Search for the cell housing the specified text and yield its [X, Y] center coordinate. 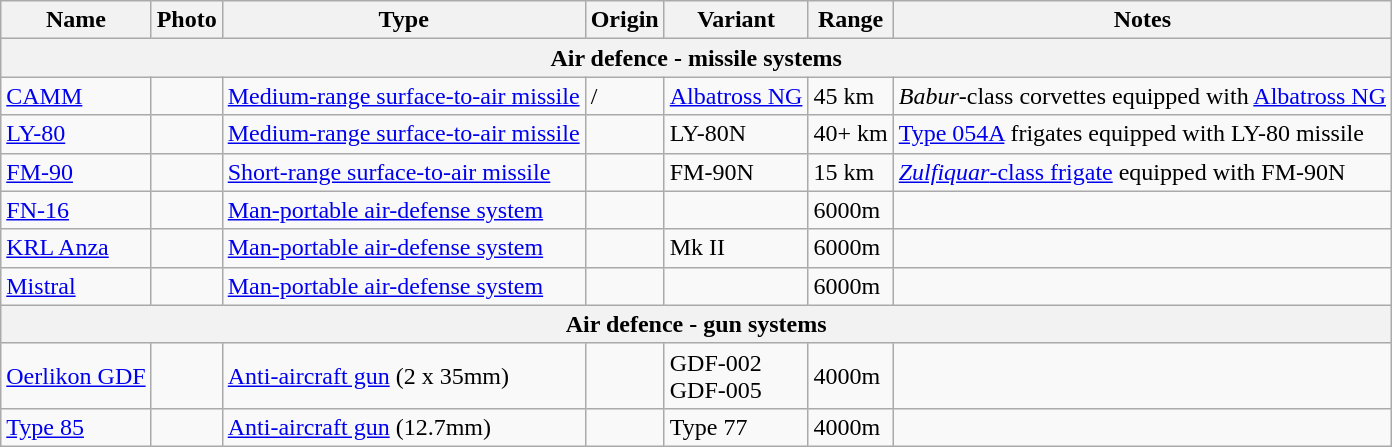
15 km [850, 172]
Type 054A frigates equipped with LY-80 missile [1142, 134]
Babur-class corvettes equipped with Albatross NG [1142, 96]
Air defence - gun systems [696, 324]
LY-80 [76, 134]
Short-range surface-to-air missile [404, 172]
FM-90 [76, 172]
GDF-002GDF-005 [736, 376]
Albatross NG [736, 96]
45 km [850, 96]
Air defence - missile systems [696, 58]
40+ km [850, 134]
LY-80N [736, 134]
Name [76, 20]
FN-16 [76, 210]
Oerlikon GDF [76, 376]
Notes [1142, 20]
Type 77 [736, 427]
CAMM [76, 96]
Origin [624, 20]
/ [624, 96]
FM-90N [736, 172]
KRL Anza [76, 248]
Range [850, 20]
Anti-aircraft gun (12.7mm) [404, 427]
Type 85 [76, 427]
Type [404, 20]
Photo [186, 20]
Variant [736, 20]
Mk II [736, 248]
Mistral [76, 286]
Anti-aircraft gun (2 x 35mm) [404, 376]
Zulfiquar-class frigate equipped with FM-90N [1142, 172]
